Find where the given text appears and provide that cell's center as (X, Y) coordinate. 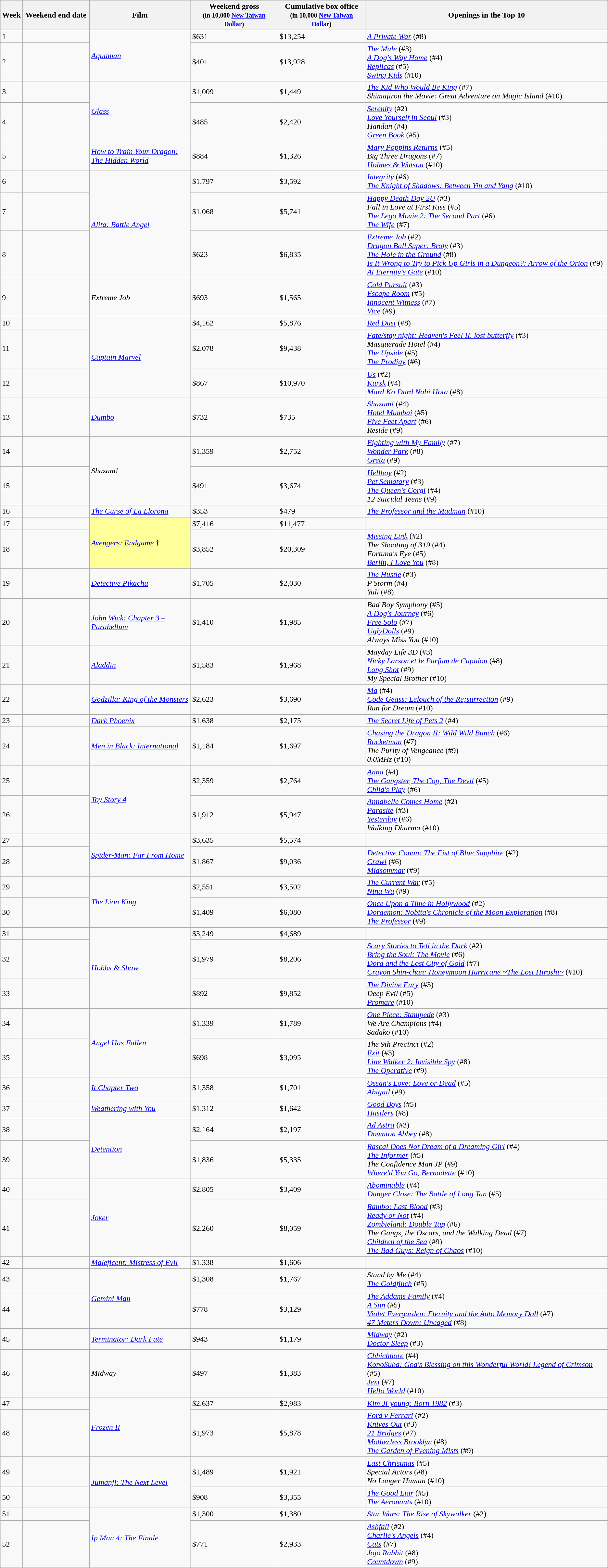
41 (11, 1228)
25 (11, 780)
$1,606 (322, 1262)
49 (11, 1472)
Glass (140, 111)
Openings in the Top 10 (487, 15)
Gemini Man (140, 1298)
31 (11, 934)
$8,206 (322, 959)
48 (11, 1433)
46 (11, 1373)
$1,308 (234, 1279)
It Chapter Two (140, 1088)
Aquaman (140, 56)
$943 (234, 1339)
Ossan's Love: Love or Dead (#5)Abigail (#9) (487, 1088)
24 (11, 746)
$3,129 (322, 1309)
$892 (234, 993)
Star Wars: The Rise of Skywalker (#2) (487, 1514)
The Hustle (#3)P Storm (#4)Yuli (#8) (487, 583)
$732 (234, 417)
3 (11, 92)
Mary Poppins Returns (#5)Big Three Dragons (#7)Holmes & Watson (#10) (487, 156)
$9,438 (322, 348)
$5,741 (322, 211)
$3,409 (322, 1190)
Detention (140, 1149)
35 (11, 1058)
Godzilla: King of the Monsters (140, 699)
Dumbo (140, 417)
$778 (234, 1309)
Hellboy (#2)Pet Sematary (#3)The Queen's Corgi (#4)12 Suicidal Teens (#9) (487, 486)
Ma (#4)Code Geass: Lelouch of the Re;surrection (#9)Run for Dream (#10) (487, 699)
$485 (234, 121)
30 (11, 912)
Mayday Life 3D (#3)Nicky Larson et le Parfum de Cupidon (#8)Long Shot (#9)My Special Brother (#10) (487, 665)
$9,852 (322, 993)
47 (11, 1403)
$2,637 (234, 1403)
$1,985 (322, 622)
Detective Pikachu (140, 583)
$1,300 (234, 1514)
21 (11, 665)
43 (11, 1279)
$1,797 (234, 181)
$2,420 (322, 121)
39 (11, 1160)
Ford v Ferrari (#2)Knives Out (#3)21 Bridges (#7)Motherless Brooklyn (#8)The Garden of Evening Mists (#9) (487, 1433)
7 (11, 211)
Extreme Job (140, 298)
$2,359 (234, 780)
16 (11, 511)
$1,410 (234, 622)
$1,973 (234, 1433)
Alita: Battle Angel (140, 224)
$1,767 (322, 1279)
$3,852 (234, 549)
8 (11, 254)
Good Boys (#5)Hustlers (#8) (487, 1108)
Ad Astra (#3)Downton Abbey (#8) (487, 1130)
29 (11, 887)
$1,409 (234, 912)
Film (140, 15)
$2,260 (234, 1228)
Joker (140, 1217)
Fighting with My Family (#7)Wonder Park (#8)Greta (#9) (487, 452)
44 (11, 1309)
$1,359 (234, 452)
5 (11, 156)
Spider-Man: Far From Home (140, 855)
$20,309 (322, 549)
$1,339 (234, 1023)
$1,583 (234, 665)
14 (11, 452)
Stand by Me (#4)The Goldfinch (#5) (487, 1279)
$1,697 (322, 746)
23 (11, 720)
42 (11, 1262)
Weekend end date (56, 15)
The Secret Life of Pets 2 (#4) (487, 720)
26 (11, 815)
$11,477 (322, 524)
Avengers: Endgame † (140, 543)
Annabelle Comes Home (#2)Parasite (#3)Yesterday (#6)Walking Dharma (#10) (487, 815)
$8,059 (322, 1228)
How to Train Your Dragon: The Hidden World (140, 156)
Anna (#4)The Gangster, The Cop, The Devil (#5)Child's Play (#6) (487, 780)
$1,380 (322, 1514)
Captain Marvel (140, 357)
38 (11, 1130)
$1,312 (234, 1108)
$10,970 (322, 383)
John Wick: Chapter 3 – Parabellum (140, 622)
13 (11, 417)
2 (11, 62)
The Kid Who Would Be King (#7)Shimajirou the Movie: Great Adventure on Magic Island (#10) (487, 92)
$1,565 (322, 298)
$2,175 (322, 720)
Maleficent: Mistress of Evil (140, 1262)
Ip Man 4: The Finale (140, 1538)
Detective Conan: The Fist of Blue Sapphire (#2)Crawl (#6)Midsommar (#9) (487, 861)
Integrity (#6)The Knight of Shadows: Between Yin and Yang (#10) (487, 181)
$3,592 (322, 181)
$1,383 (322, 1373)
$1,705 (234, 583)
Us (#2)Kursk (#4)Mard Ko Dard Nahi Hota (#8) (487, 383)
Rascal Does Not Dream of a Dreaming Girl (#4)The Informer (#5)The Confidence Man JP (#9)Where'd You Go, Bernadette (#10) (487, 1160)
Red Dust (#8) (487, 323)
Cumulative box office(in 10,000 New Taiwan Dollar) (322, 15)
6 (11, 181)
$1,701 (322, 1088)
50 (11, 1498)
$2,933 (322, 1544)
34 (11, 1023)
11 (11, 348)
$2,030 (322, 583)
$7,416 (234, 524)
$13,928 (322, 62)
Serenity (#2)Love Yourself in Seoul (#3)Handan (#4)Green Book (#5) (487, 121)
Shazam! (#4)Hotel Mumbai (#5)Five Feet Apart (#6)Reside (#9) (487, 417)
$2,752 (322, 452)
Shazam! (140, 471)
$867 (234, 383)
36 (11, 1088)
$5,876 (322, 323)
$3,502 (322, 887)
The 9th Precinct (#2)Exit (#3)Line Walker 2: Invisible Spy (#8)The Operative (#9) (487, 1058)
$5,574 (322, 840)
The Lion King (140, 902)
$1,009 (234, 92)
$693 (234, 298)
$1,184 (234, 746)
$735 (322, 417)
$3,690 (322, 699)
$3,249 (234, 934)
$5,878 (322, 1433)
$884 (234, 156)
Ashfall (#2)Charlie's Angels (#4)Cats (#7)Jojo Rabbit (#8)Countdown (#9) (487, 1544)
Jumanji: The Next Level (140, 1483)
$2,197 (322, 1130)
4 (11, 121)
45 (11, 1339)
10 (11, 323)
Dark Phoenix (140, 720)
12 (11, 383)
28 (11, 861)
33 (11, 993)
$1,968 (322, 665)
20 (11, 622)
Fate/stay night: Heaven's Feel II. lost butterfly (#3)Masquerade Hotel (#4) The Upside (#5)The Prodigy (#6) (487, 348)
Last Christmas (#5)Special Actors (#8)No Longer Human (#10) (487, 1472)
$1,912 (234, 815)
$1,638 (234, 720)
A Private War (#8) (487, 36)
The Professor and the Madman (#10) (487, 511)
The Divine Fury (#3)Deep Evil (#5)Promare (#10) (487, 993)
The Good Liar (#5)The Aeronauts (#10) (487, 1498)
$479 (322, 511)
$5,335 (322, 1160)
The Mule (#3)A Dog's Way Home (#4)Replicas (#5)Swing Kids (#10) (487, 62)
$698 (234, 1058)
$3,095 (322, 1058)
$4,689 (322, 934)
Happy Death Day 2U (#3)Fall in Love at First Kiss (#5) The Lego Movie 2: The Second Part (#6)The Wife (#7) (487, 211)
$401 (234, 62)
15 (11, 486)
$2,551 (234, 887)
$2,983 (322, 1403)
9 (11, 298)
Chasing the Dragon II: Wild Wild Bunch (#6)Rocketman (#7)The Purity of Vengeance (#9)0.0MHz (#10) (487, 746)
19 (11, 583)
Terminator: Dark Fate (140, 1339)
Week (11, 15)
Midway (#2)Doctor Sleep (#3) (487, 1339)
Weekend gross(in 10,000 New Taiwan Dollar) (234, 15)
$3,674 (322, 486)
One Piece: Stampede (#3)We Are Champions (#4)Sadako (#10) (487, 1023)
$1,338 (234, 1262)
Missing Link (#2)The Shooting of 319 (#4)Fortuna's Eye (#5)Berlin, I Love You (#8) (487, 549)
$2,805 (234, 1190)
$2,164 (234, 1130)
The Addams Family (#4)A Sun (#5)Violet Evergarden: Eternity and the Auto Memory Doll (#7)47 Meters Down: Uncaged (#8) (487, 1309)
Frozen II (140, 1427)
$908 (234, 1498)
$1,789 (322, 1023)
27 (11, 840)
Kim Ji-young: Born 1982 (#3) (487, 1403)
$631 (234, 36)
17 (11, 524)
$1,179 (322, 1339)
Toy Story 4 (140, 800)
Cold Pursuit (#3)Escape Room (#5) Innocent Witness (#7)Vice (#9) (487, 298)
$1,642 (322, 1108)
$1,449 (322, 92)
$13,254 (322, 36)
$497 (234, 1373)
$4,162 (234, 323)
The Current War (#5)Nina Wu (#9) (487, 887)
Weathering with You (140, 1108)
$1,867 (234, 861)
The Curse of La Llorona (140, 511)
22 (11, 699)
$353 (234, 511)
51 (11, 1514)
$623 (234, 254)
$9,036 (322, 861)
Chhichhore (#4)KonoSuba: God's Blessing on this Wonderful World! Legend of Crimson (#5)Jexi (#7)Hello World (#10) (487, 1373)
Midway (140, 1373)
$491 (234, 486)
Men in Black: International (140, 746)
$771 (234, 1544)
Aladdin (140, 665)
$2,078 (234, 348)
$3,355 (322, 1498)
$1,836 (234, 1160)
Abominable (#4)Danger Close: The Battle of Long Tan (#5) (487, 1190)
$2,623 (234, 699)
$1,326 (322, 156)
$1,979 (234, 959)
$5,947 (322, 815)
40 (11, 1190)
$6,080 (322, 912)
$2,764 (322, 780)
Hobbs & Shaw (140, 968)
$1,358 (234, 1088)
$1,068 (234, 211)
$1,921 (322, 1472)
Angel Has Fallen (140, 1043)
Bad Boy Symphony (#5)A Dog's Journey (#6)Free Solo (#7)UglyDolls (#9)Always Miss You (#10) (487, 622)
$6,835 (322, 254)
32 (11, 959)
$1,489 (234, 1472)
52 (11, 1544)
18 (11, 549)
$3,635 (234, 840)
37 (11, 1108)
Once Upon a Time in Hollywood (#2)Doraemon: Nobita's Chronicle of the Moon Exploration (#8)The Professor (#9) (487, 912)
1 (11, 36)
